Output the (x, y) coordinate of the center of the cell containing the given text.  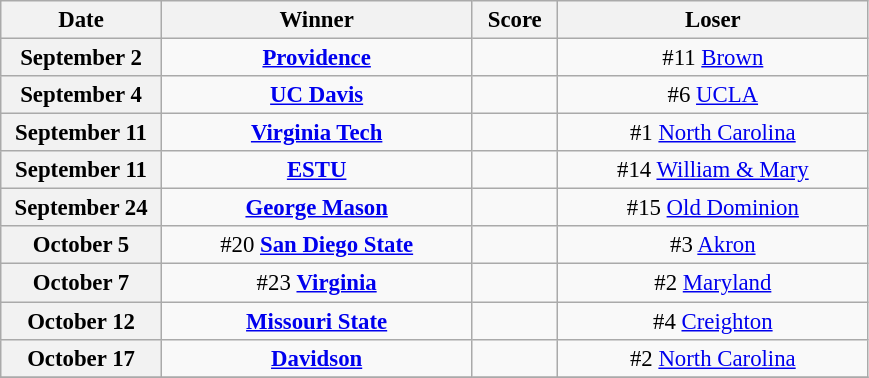
#20 San Diego State (316, 245)
#15 Old Dominion (714, 208)
#3 Akron (714, 245)
September 24 (82, 208)
Missouri State (316, 321)
Winner (316, 20)
Virginia Tech (316, 133)
Providence (316, 58)
September 4 (82, 95)
October 7 (82, 283)
September 2 (82, 58)
#2 Maryland (714, 283)
Score (515, 20)
#23 Virginia (316, 283)
George Mason (316, 208)
ESTU (316, 170)
#2 North Carolina (714, 358)
#1 North Carolina (714, 133)
October 17 (82, 358)
October 5 (82, 245)
#4 Creighton (714, 321)
Loser (714, 20)
UC Davis (316, 95)
October 12 (82, 321)
#6 UCLA (714, 95)
#11 Brown (714, 58)
#14 William & Mary (714, 170)
Davidson (316, 358)
Date (82, 20)
